Search for the cell housing the specified text and yield its (X, Y) center coordinate. 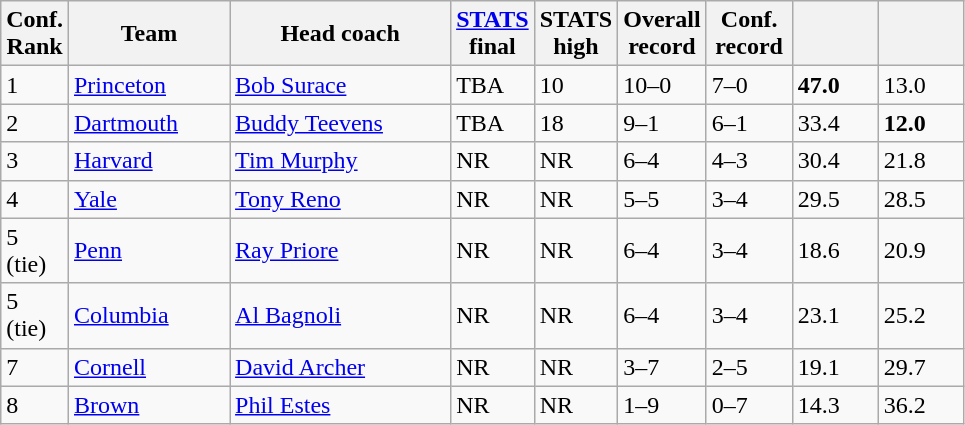
Buddy Teevens (340, 123)
7 (35, 367)
2–5 (749, 367)
1 (35, 85)
36.2 (921, 405)
Conf. record (749, 34)
Tony Reno (340, 199)
Princeton (148, 85)
13.0 (921, 85)
STATS final (493, 34)
9–1 (662, 123)
3–7 (662, 367)
Penn (148, 250)
STATS high (576, 34)
30.4 (835, 161)
33.4 (835, 123)
4–3 (749, 161)
Cornell (148, 367)
Columbia (148, 316)
Team (148, 34)
25.2 (921, 316)
5–5 (662, 199)
Overall record (662, 34)
Dartmouth (148, 123)
47.0 (835, 85)
Head coach (340, 34)
10 (576, 85)
Tim Murphy (340, 161)
Ray Priore (340, 250)
18.6 (835, 250)
Yale (148, 199)
20.9 (921, 250)
29.5 (835, 199)
0–7 (749, 405)
Phil Estes (340, 405)
David Archer (340, 367)
12.0 (921, 123)
1–9 (662, 405)
14.3 (835, 405)
21.8 (921, 161)
Bob Surace (340, 85)
6–1 (749, 123)
7–0 (749, 85)
Brown (148, 405)
3 (35, 161)
19.1 (835, 367)
Harvard (148, 161)
23.1 (835, 316)
10–0 (662, 85)
8 (35, 405)
29.7 (921, 367)
18 (576, 123)
28.5 (921, 199)
4 (35, 199)
2 (35, 123)
Conf. Rank (35, 34)
Al Bagnoli (340, 316)
